Search for the cell housing the specified text and yield its (X, Y) center coordinate. 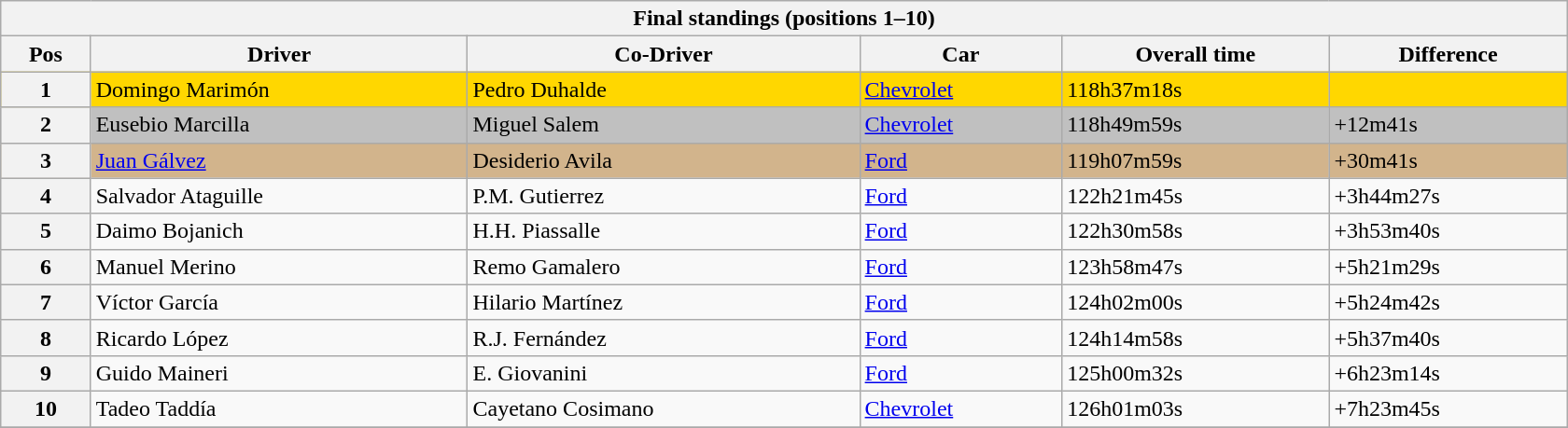
Eusebio Marcilla (279, 125)
Daimo Bojanich (279, 231)
Final standings (positions 1–10) (784, 19)
122h21m45s (1196, 196)
123h58m47s (1196, 267)
6 (46, 267)
Co-Driver (664, 54)
R.J. Fernández (664, 338)
Desiderio Avila (664, 160)
118h49m59s (1196, 125)
125h00m32s (1196, 373)
+7h23m45s (1449, 408)
Guido Maineri (279, 373)
+5h37m40s (1449, 338)
Hilario Martínez (664, 302)
Ricardo López (279, 338)
124h02m00s (1196, 302)
118h37m18s (1196, 90)
+12m41s (1449, 125)
Car (961, 54)
+30m41s (1449, 160)
+5h21m29s (1449, 267)
5 (46, 231)
Cayetano Cosimano (664, 408)
Overall time (1196, 54)
Manuel Merino (279, 267)
+3h44m27s (1449, 196)
Salvador Ataguille (279, 196)
+3h53m40s (1449, 231)
Juan Gálvez (279, 160)
Miguel Salem (664, 125)
8 (46, 338)
Pos (46, 54)
P.M. Gutierrez (664, 196)
Tadeo Taddía (279, 408)
126h01m03s (1196, 408)
Domingo Marimón (279, 90)
4 (46, 196)
124h14m58s (1196, 338)
2 (46, 125)
E. Giovanini (664, 373)
Driver (279, 54)
119h07m59s (1196, 160)
Remo Gamalero (664, 267)
+5h24m42s (1449, 302)
Pedro Duhalde (664, 90)
1 (46, 90)
7 (46, 302)
10 (46, 408)
9 (46, 373)
H.H. Piassalle (664, 231)
122h30m58s (1196, 231)
+6h23m14s (1449, 373)
Difference (1449, 54)
3 (46, 160)
Víctor García (279, 302)
